Identify which cell holds the provided text, then report its [x, y] central coordinate. 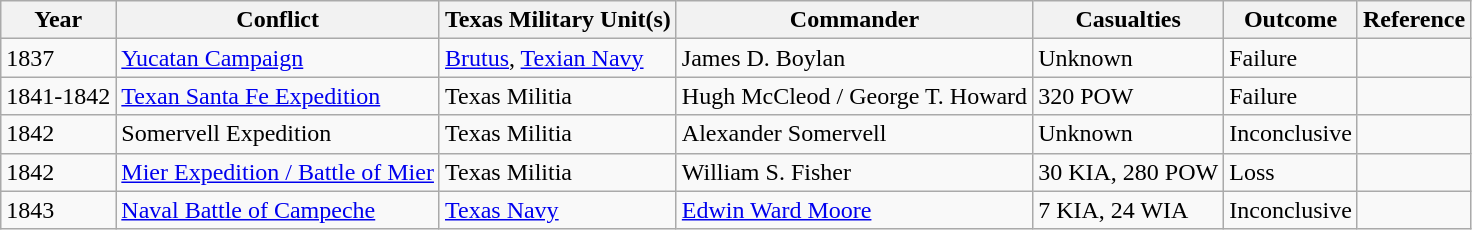
Edwin Ward Moore [854, 210]
30 KIA, 280 POW [1128, 172]
Conflict [278, 20]
Somervell Expedition [278, 134]
Yucatan Campaign [278, 58]
Reference [1414, 20]
Commander [854, 20]
Naval Battle of Campeche [278, 210]
Texas Navy [558, 210]
Texas Military Unit(s) [558, 20]
Year [58, 20]
Alexander Somervell [854, 134]
Outcome [1291, 20]
Texan Santa Fe Expedition [278, 96]
7 KIA, 24 WIA [1128, 210]
James D. Boylan [854, 58]
1841-1842 [58, 96]
Brutus, Texian Navy [558, 58]
Casualties [1128, 20]
William S. Fisher [854, 172]
Hugh McCleod / George T. Howard [854, 96]
1843 [58, 210]
1837 [58, 58]
Loss [1291, 172]
Mier Expedition / Battle of Mier [278, 172]
320 POW [1128, 96]
